Extract the (x, y) coordinate from the center of the cell holding the provided text.  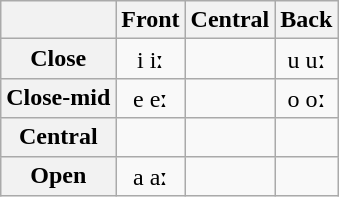
Close-mid (58, 98)
e eː (150, 98)
a aː (150, 176)
Back (306, 20)
Open (58, 176)
i iː (150, 59)
u uː (306, 59)
o oː (306, 98)
Front (150, 20)
Close (58, 59)
